Pinpoint the cell where the given text exists, returning its [x, y] midpoint coordinate. 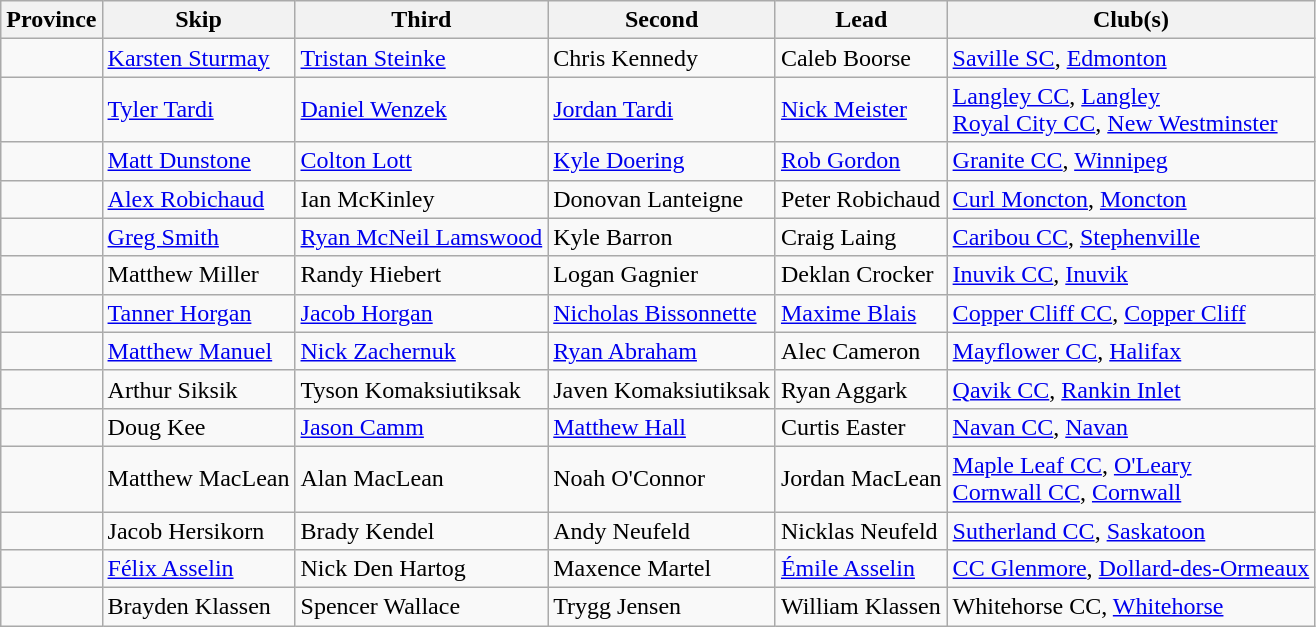
Province [52, 20]
Donovan Lanteigne [662, 199]
Caleb Boorse [861, 58]
Third [422, 20]
Trygg Jensen [662, 607]
Matt Dunstone [198, 161]
Matthew Manuel [198, 351]
Lead [861, 20]
Copper Cliff CC, Copper Cliff [1131, 313]
Doug Kee [198, 427]
Chris Kennedy [662, 58]
Émile Asselin [861, 569]
Tanner Horgan [198, 313]
Inuvik CC, Inuvik [1131, 275]
Spencer Wallace [422, 607]
Sutherland CC, Saskatoon [1131, 531]
Deklan Crocker [861, 275]
Kyle Doering [662, 161]
Noah O'Connor [662, 478]
Navan CC, Navan [1131, 427]
Félix Asselin [198, 569]
Mayflower CC, Halifax [1131, 351]
Alec Cameron [861, 351]
Qavik CC, Rankin Inlet [1131, 389]
William Klassen [861, 607]
Ian McKinley [422, 199]
Javen Komaksiutiksak [662, 389]
Maple Leaf CC, O'LearyCornwall CC, Cornwall [1131, 478]
Peter Robichaud [861, 199]
Skip [198, 20]
Brayden Klassen [198, 607]
Maxence Martel [662, 569]
Rob Gordon [861, 161]
Saville SC, Edmonton [1131, 58]
Jason Camm [422, 427]
Jacob Horgan [422, 313]
Jordan Tardi [662, 110]
Jordan MacLean [861, 478]
Tyler Tardi [198, 110]
Alex Robichaud [198, 199]
Brady Kendel [422, 531]
Jacob Hersikorn [198, 531]
Daniel Wenzek [422, 110]
Ryan Abraham [662, 351]
Arthur Siksik [198, 389]
Logan Gagnier [662, 275]
Tyson Komaksiutiksak [422, 389]
Curtis Easter [861, 427]
Andy Neufeld [662, 531]
Caribou CC, Stephenville [1131, 237]
Maxime Blais [861, 313]
Second [662, 20]
Karsten Sturmay [198, 58]
Club(s) [1131, 20]
Ryan Aggark [861, 389]
Kyle Barron [662, 237]
Curl Moncton, Moncton [1131, 199]
Matthew Miller [198, 275]
Colton Lott [422, 161]
Matthew MacLean [198, 478]
Nicholas Bissonnette [662, 313]
Whitehorse CC, Whitehorse [1131, 607]
Granite CC, Winnipeg [1131, 161]
Matthew Hall [662, 427]
Craig Laing [861, 237]
Randy Hiebert [422, 275]
Nick Meister [861, 110]
CC Glenmore, Dollard-des-Ormeaux [1131, 569]
Tristan Steinke [422, 58]
Langley CC, LangleyRoyal City CC, New Westminster [1131, 110]
Alan MacLean [422, 478]
Greg Smith [198, 237]
Nick Den Hartog [422, 569]
Ryan McNeil Lamswood [422, 237]
Nicklas Neufeld [861, 531]
Nick Zachernuk [422, 351]
